Return [X, Y] of the center of cell containing provided text 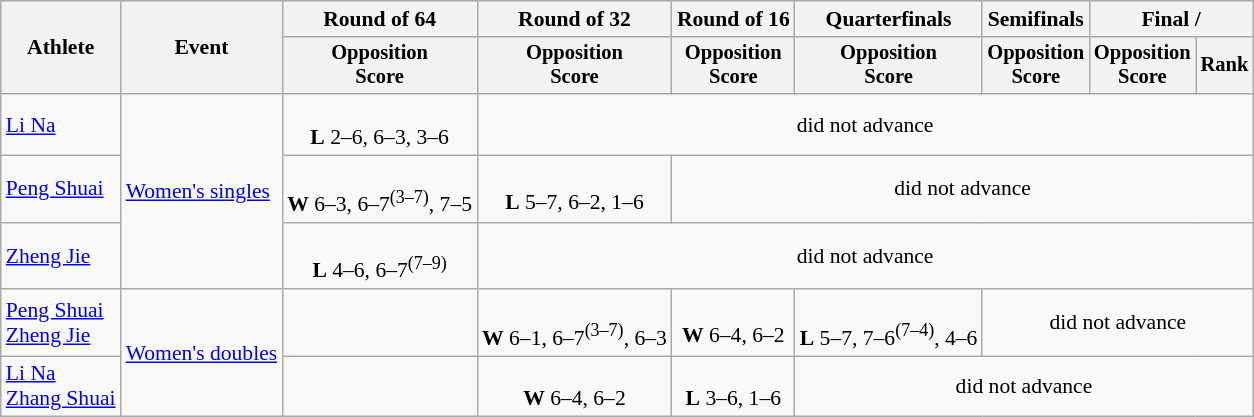
Peng ShuaiZheng Jie [61, 322]
L 3–6, 1–6 [734, 386]
Round of 16 [734, 19]
Peng Shuai [61, 190]
L 4–6, 6–7(7–9) [380, 256]
Round of 64 [380, 19]
Li Na [61, 124]
W 6–3, 6–7(3–7), 7–5 [380, 190]
Event [202, 48]
Li NaZhang Shuai [61, 386]
L 5–7, 6–2, 1–6 [574, 190]
Zheng Jie [61, 256]
Round of 32 [574, 19]
Women's singles [202, 192]
Women's doubles [202, 353]
Rank [1225, 66]
L 2–6, 6–3, 3–6 [380, 124]
Quarterfinals [889, 19]
Semifinals [1036, 19]
W 6–1, 6–7(3–7), 6–3 [574, 322]
Athlete [61, 48]
Final / [1171, 19]
L 5–7, 7–6(7–4), 4–6 [889, 322]
